Detect which cell encompasses the target text, then output its [X, Y] center coordinate. 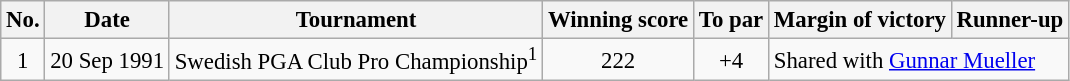
Margin of victory [860, 20]
Tournament [356, 20]
Swedish PGA Club Pro Championship1 [356, 60]
222 [618, 60]
Winning score [618, 20]
1 [23, 60]
Date [107, 20]
+4 [732, 60]
20 Sep 1991 [107, 60]
To par [732, 20]
Shared with Gunnar Mueller [919, 60]
No. [23, 20]
Runner-up [1010, 20]
